Pinpoint the cell where the given text exists, returning its (x, y) midpoint coordinate. 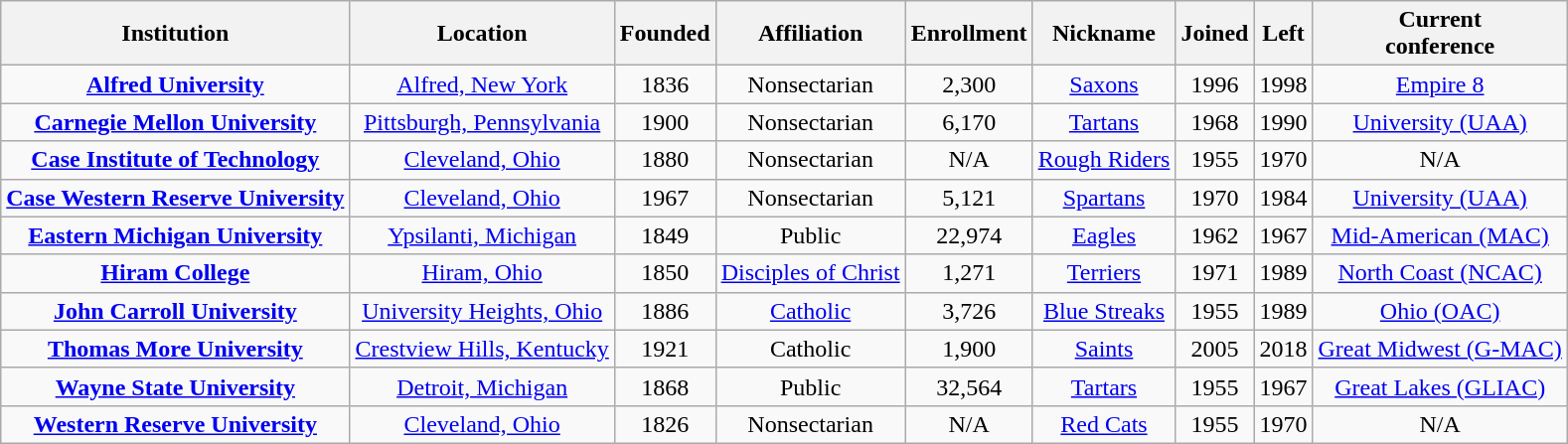
1836 (665, 84)
Hiram, Ohio (482, 273)
1996 (1214, 84)
1,271 (969, 273)
1990 (1284, 122)
Location (482, 34)
1962 (1214, 235)
Alfred University (175, 84)
Nickname (1104, 34)
Joined (1214, 34)
Founded (665, 34)
1968 (1214, 122)
Rough Riders (1104, 160)
1886 (665, 311)
5,121 (969, 198)
Detroit, Michigan (482, 386)
Tartans (1104, 122)
John Carroll University (175, 311)
Case Western Reserve University (175, 198)
Enrollment (969, 34)
Saints (1104, 349)
Pittsburgh, Pennsylvania (482, 122)
1850 (665, 273)
1971 (1214, 273)
North Coast (NCAC) (1440, 273)
Case Institute of Technology (175, 160)
Carnegie Mellon University (175, 122)
32,564 (969, 386)
Terriers (1104, 273)
Thomas More University (175, 349)
2005 (1214, 349)
1849 (665, 235)
Ypsilanti, Michigan (482, 235)
Institution (175, 34)
Hiram College (175, 273)
1880 (665, 160)
1984 (1284, 198)
Left (1284, 34)
Eagles (1104, 235)
1868 (665, 386)
3,726 (969, 311)
Wayne State University (175, 386)
Tartars (1104, 386)
1921 (665, 349)
1,900 (969, 349)
Eastern Michigan University (175, 235)
22,974 (969, 235)
Empire 8 (1440, 84)
Currentconference (1440, 34)
1900 (665, 122)
1826 (665, 424)
Crestview Hills, Kentucky (482, 349)
Red Cats (1104, 424)
Ohio (OAC) (1440, 311)
2018 (1284, 349)
Great Midwest (G-MAC) (1440, 349)
Blue Streaks (1104, 311)
Spartans (1104, 198)
6,170 (969, 122)
Mid-American (MAC) (1440, 235)
Great Lakes (GLIAC) (1440, 386)
University Heights, Ohio (482, 311)
Alfred, New York (482, 84)
Disciples of Christ (811, 273)
Western Reserve University (175, 424)
Saxons (1104, 84)
1998 (1284, 84)
2,300 (969, 84)
Affiliation (811, 34)
